Locate the cell with the specified text and output its [x, y] center coordinate. 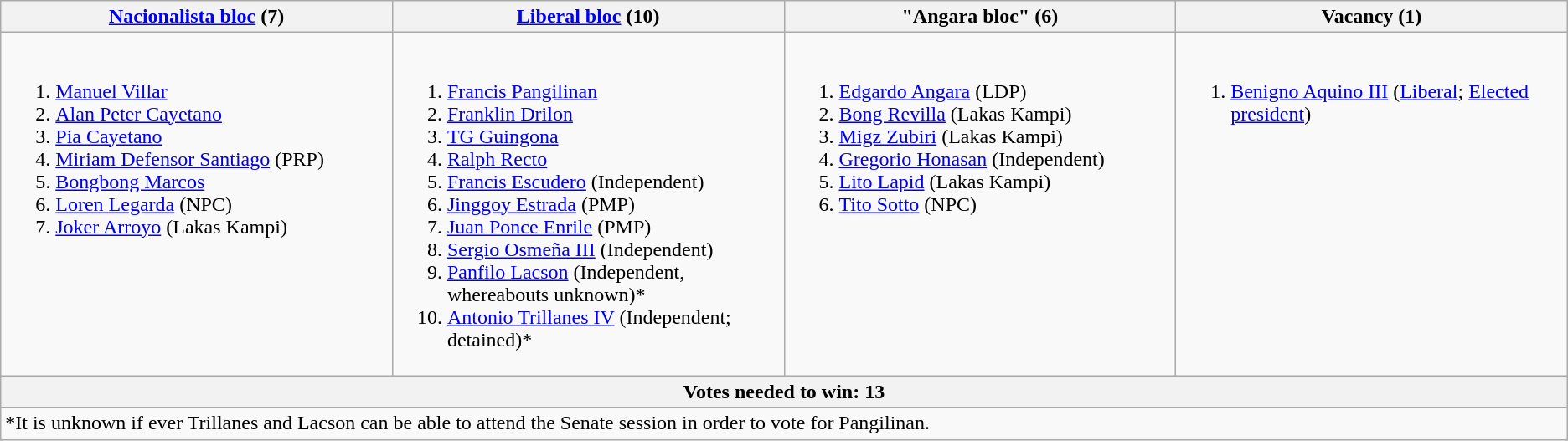
Nacionalista bloc (7) [197, 17]
Votes needed to win: 13 [784, 392]
*It is unknown if ever Trillanes and Lacson can be able to attend the Senate session in order to vote for Pangilinan. [784, 423]
Vacancy (1) [1372, 17]
Benigno Aquino III (Liberal; Elected president) [1372, 204]
Manuel VillarAlan Peter CayetanoPia CayetanoMiriam Defensor Santiago (PRP)Bongbong MarcosLoren Legarda (NPC)Joker Arroyo (Lakas Kampi) [197, 204]
Liberal bloc (10) [588, 17]
"Angara bloc" (6) [980, 17]
Edgardo Angara (LDP)Bong Revilla (Lakas Kampi)Migz Zubiri (Lakas Kampi)Gregorio Honasan (Independent)Lito Lapid (Lakas Kampi)Tito Sotto (NPC) [980, 204]
